Identify which cell holds the provided text, then report its (X, Y) central coordinate. 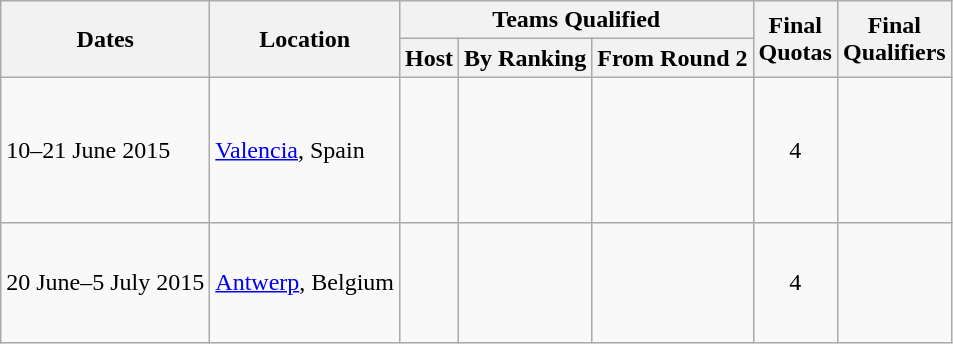
Location (305, 39)
Teams Qualified (577, 20)
Antwerp, Belgium (305, 282)
Valencia, Spain (305, 150)
By Ranking (526, 58)
Dates (106, 39)
20 June–5 July 2015 (106, 282)
FinalQuotas (795, 39)
10–21 June 2015 (106, 150)
From Round 2 (672, 58)
FinalQualifiers (894, 39)
Host (430, 58)
